Return the [X, Y] coordinate for the center point of the cell that contains the specified text.  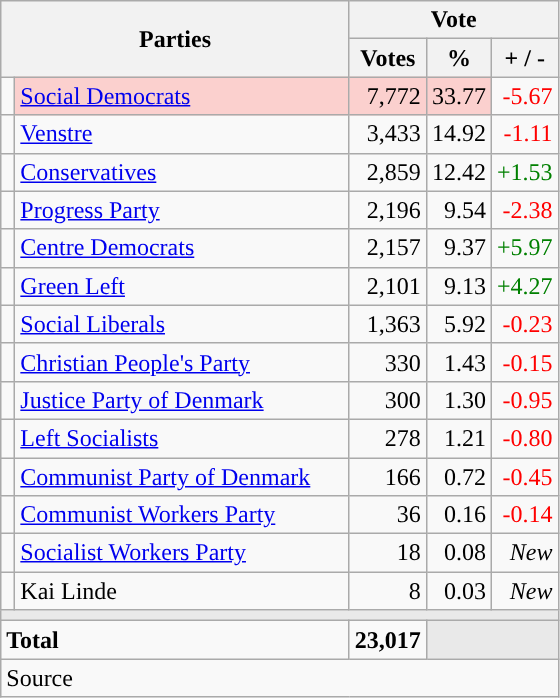
-0.15 [524, 362]
9.54 [458, 210]
3,433 [388, 134]
Communist Workers Party [182, 515]
Source [280, 678]
23,017 [388, 640]
1.30 [458, 400]
Left Socialists [182, 438]
0.72 [458, 477]
+4.27 [524, 286]
2,101 [388, 286]
Progress Party [182, 210]
Vote [454, 20]
% [458, 58]
7,772 [388, 96]
Social Liberals [182, 324]
18 [388, 553]
2,157 [388, 248]
Votes [388, 58]
Total [176, 640]
36 [388, 515]
-0.23 [524, 324]
1.43 [458, 362]
9.13 [458, 286]
-5.67 [524, 96]
33.77 [458, 96]
-0.14 [524, 515]
-0.45 [524, 477]
2,859 [388, 172]
-2.38 [524, 210]
Green Left [182, 286]
8 [388, 591]
Parties [176, 39]
-0.80 [524, 438]
0.08 [458, 553]
Venstre [182, 134]
+ / - [524, 58]
Conservatives [182, 172]
+1.53 [524, 172]
2,196 [388, 210]
Christian People's Party [182, 362]
5.92 [458, 324]
166 [388, 477]
12.42 [458, 172]
Kai Linde [182, 591]
Social Democrats [182, 96]
0.03 [458, 591]
14.92 [458, 134]
1.21 [458, 438]
330 [388, 362]
278 [388, 438]
0.16 [458, 515]
Centre Democrats [182, 248]
+5.97 [524, 248]
1,363 [388, 324]
9.37 [458, 248]
Justice Party of Denmark [182, 400]
300 [388, 400]
Communist Party of Denmark [182, 477]
Socialist Workers Party [182, 553]
-1.11 [524, 134]
-0.95 [524, 400]
